Identify which cell holds the provided text, then report its [x, y] central coordinate. 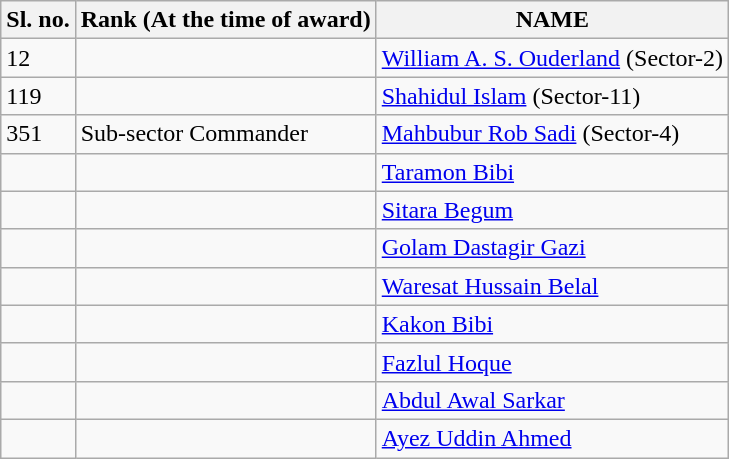
Ayez Uddin Ahmed [552, 438]
Waresat Hussain Belal [552, 286]
351 [38, 134]
William A. S. Ouderland (Sector-2) [552, 58]
Taramon Bibi [552, 172]
Rank (At the time of award) [226, 20]
119 [38, 96]
NAME [552, 20]
Sitara Begum [552, 210]
Sl. no. [38, 20]
Kakon Bibi [552, 324]
Mahbubur Rob Sadi (Sector-4) [552, 134]
12 [38, 58]
Abdul Awal Sarkar [552, 400]
Shahidul Islam (Sector-11) [552, 96]
Sub-sector Commander [226, 134]
Golam Dastagir Gazi [552, 248]
Fazlul Hoque [552, 362]
